Scan for the cell matching the given text and deliver its [x, y] coordinate at center. 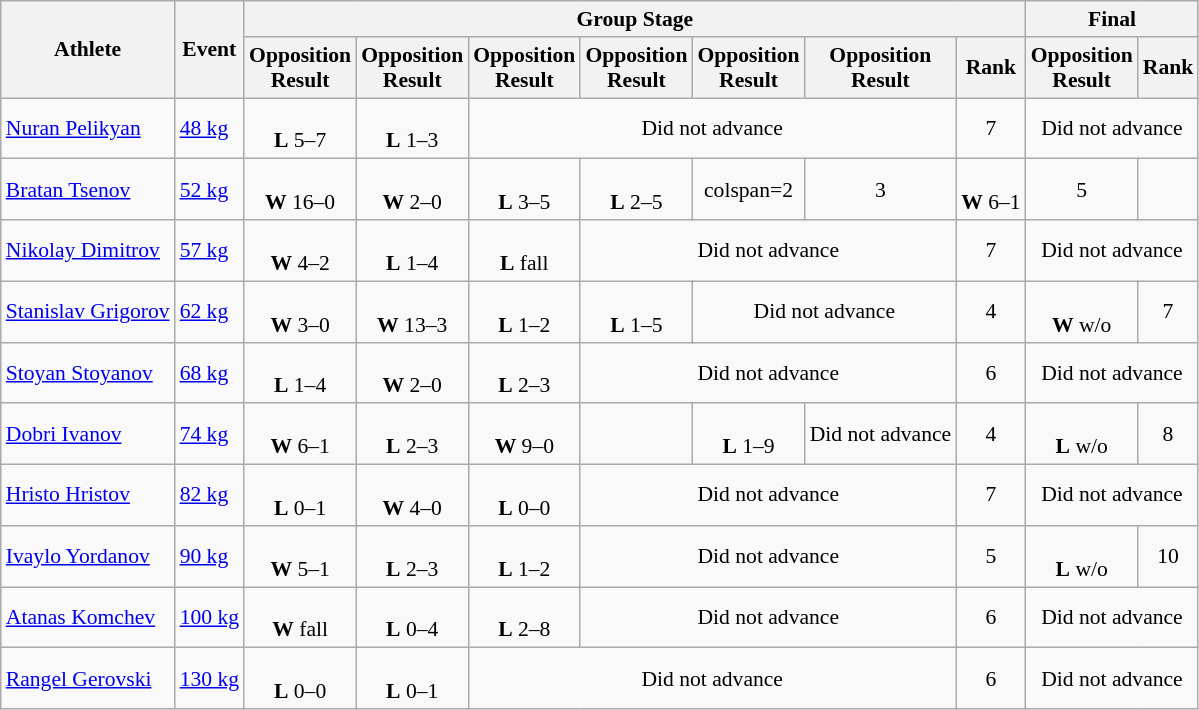
W 13–3 [412, 312]
82 kg [210, 496]
68 kg [210, 372]
Bratan Tsenov [88, 190]
74 kg [210, 434]
W 3–0 [300, 312]
W 4–2 [300, 250]
Stoyan Stoyanov [88, 372]
L 1–3 [412, 128]
Nikolay Dimitrov [88, 250]
W 9–0 [524, 434]
L 3–5 [524, 190]
W 5–1 [300, 556]
Hristo Hristov [88, 496]
Ivaylo Yordanov [88, 556]
L 1–9 [748, 434]
100 kg [210, 618]
W 4–0 [412, 496]
Atanas Komchev [88, 618]
52 kg [210, 190]
L 1–5 [636, 312]
L 0–4 [412, 618]
Group Stage [635, 19]
130 kg [210, 678]
Event [210, 50]
8 [1168, 434]
10 [1168, 556]
L 2–5 [636, 190]
Final [1112, 19]
colspan=2 [748, 190]
48 kg [210, 128]
3 [881, 190]
Nuran Pelikyan [88, 128]
W w/o [1082, 312]
W fall [300, 618]
Stanislav Grigorov [88, 312]
Dobri Ivanov [88, 434]
90 kg [210, 556]
L fall [524, 250]
L 2–8 [524, 618]
L 5–7 [300, 128]
Rangel Gerovski [88, 678]
Athlete [88, 50]
62 kg [210, 312]
57 kg [210, 250]
W 16–0 [300, 190]
